Return the [X, Y] coordinate for the center point of the cell that contains the specified text.  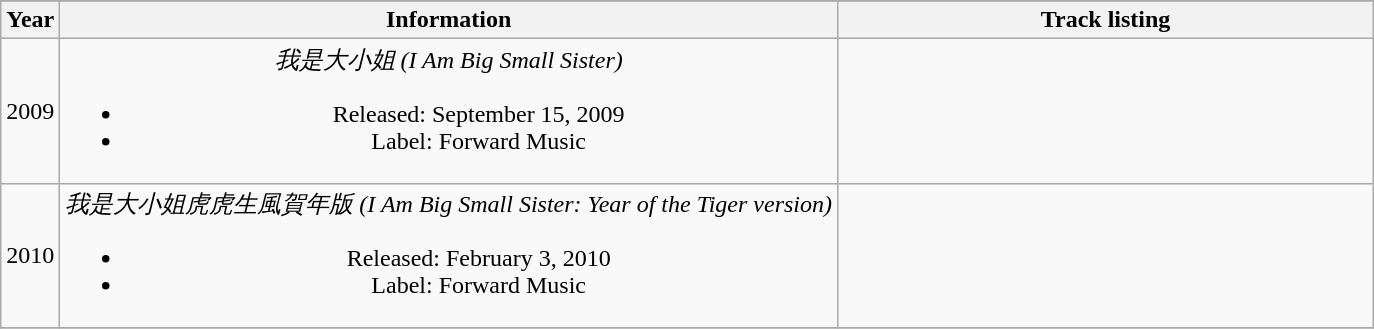
我是大小姐 (I Am Big Small Sister)Released: September 15, 2009Label: Forward Music [449, 112]
2009 [30, 112]
Year [30, 20]
Track listing [1106, 20]
2010 [30, 256]
Information [449, 20]
我是大小姐虎虎生風賀年版 (I Am Big Small Sister: Year of the Tiger version)Released: February 3, 2010Label: Forward Music [449, 256]
